Search for the cell housing the specified text and yield its [x, y] center coordinate. 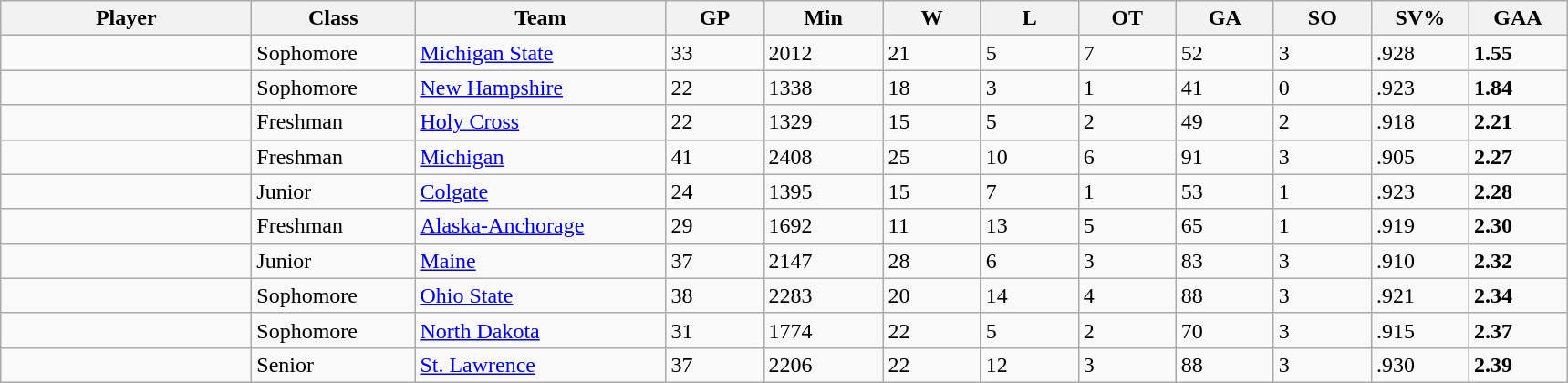
10 [1029, 157]
4 [1127, 295]
Class [334, 18]
St. Lawrence [540, 365]
18 [932, 88]
OT [1127, 18]
2.32 [1518, 261]
1692 [823, 226]
.930 [1419, 365]
New Hampshire [540, 88]
.905 [1419, 157]
0 [1323, 88]
1.55 [1518, 53]
28 [932, 261]
North Dakota [540, 330]
SV% [1419, 18]
38 [715, 295]
2.39 [1518, 365]
Team [540, 18]
91 [1224, 157]
29 [715, 226]
1774 [823, 330]
Ohio State [540, 295]
.915 [1419, 330]
52 [1224, 53]
2408 [823, 157]
70 [1224, 330]
Senior [334, 365]
Alaska-Anchorage [540, 226]
Holy Cross [540, 122]
.921 [1419, 295]
1395 [823, 191]
.928 [1419, 53]
31 [715, 330]
49 [1224, 122]
2206 [823, 365]
2.27 [1518, 157]
.918 [1419, 122]
14 [1029, 295]
12 [1029, 365]
2283 [823, 295]
20 [932, 295]
Colgate [540, 191]
Michigan State [540, 53]
1329 [823, 122]
SO [1323, 18]
1338 [823, 88]
.919 [1419, 226]
GAA [1518, 18]
25 [932, 157]
Player [126, 18]
2012 [823, 53]
83 [1224, 261]
Michigan [540, 157]
W [932, 18]
2.30 [1518, 226]
13 [1029, 226]
24 [715, 191]
33 [715, 53]
65 [1224, 226]
L [1029, 18]
GP [715, 18]
2147 [823, 261]
.910 [1419, 261]
21 [932, 53]
Maine [540, 261]
2.21 [1518, 122]
2.37 [1518, 330]
Min [823, 18]
GA [1224, 18]
53 [1224, 191]
2.28 [1518, 191]
1.84 [1518, 88]
11 [932, 226]
2.34 [1518, 295]
